Detect which cell encompasses the target text, then output its [X, Y] center coordinate. 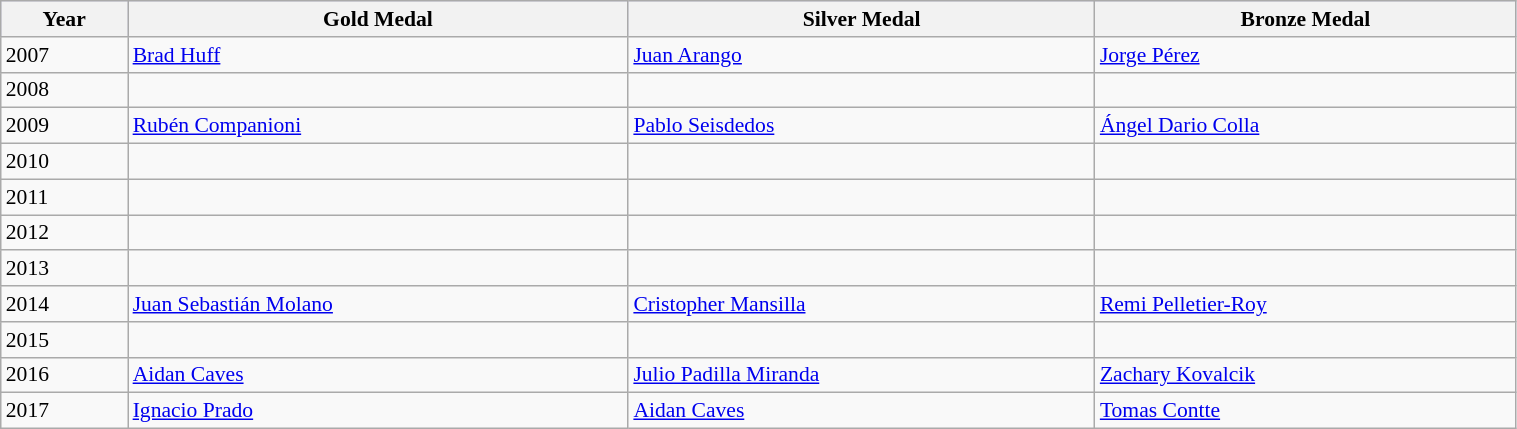
Year [64, 19]
Cristopher Mansilla [861, 304]
Remi Pelletier-Roy [1306, 304]
2008 [64, 90]
Rubén Companioni [378, 126]
2009 [64, 126]
Brad Huff [378, 55]
Gold Medal [378, 19]
2013 [64, 269]
Silver Medal [861, 19]
Juan Arango [861, 55]
Juan Sebastián Molano [378, 304]
2012 [64, 233]
Ángel Dario Colla [1306, 126]
2010 [64, 162]
Jorge Pérez [1306, 55]
2011 [64, 197]
Tomas Contte [1306, 411]
Zachary Kovalcik [1306, 375]
2015 [64, 340]
2007 [64, 55]
Bronze Medal [1306, 19]
2017 [64, 411]
Pablo Seisdedos [861, 126]
Ignacio Prado [378, 411]
Julio Padilla Miranda [861, 375]
2014 [64, 304]
2016 [64, 375]
